Provide the [X, Y] coordinate of the cell's center where the given text is located.  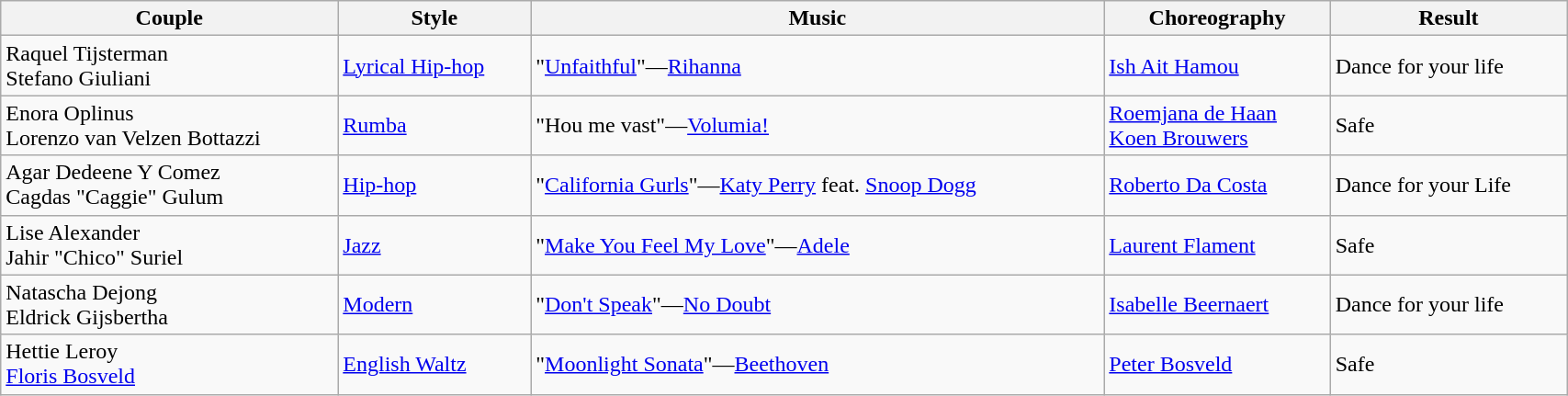
Lise AlexanderJahir "Chico" Suriel [169, 244]
Style [434, 18]
"Hou me vast"—Volumia! [818, 125]
Music [818, 18]
Natascha DejongEldrick Gijsbertha [169, 305]
Roberto Da Costa [1217, 186]
Hettie LeroyFloris Bosveld [169, 364]
Jazz [434, 244]
"Unfaithful"—Rihanna [818, 66]
Choreography [1217, 18]
Result [1448, 18]
Rumba [434, 125]
Laurent Flament [1217, 244]
Lyrical Hip-hop [434, 66]
Roemjana de HaanKoen Brouwers [1217, 125]
"Don't Speak"—No Doubt [818, 305]
"Moonlight Sonata"—Beethoven [818, 364]
Dance for your Life [1448, 186]
Raquel TijstermanStefano Giuliani [169, 66]
Hip-hop [434, 186]
"Make You Feel My Love"—Adele [818, 244]
Couple [169, 18]
"California Gurls"—Katy Perry feat. Snoop Dogg [818, 186]
Isabelle Beernaert [1217, 305]
English Waltz [434, 364]
Agar Dedeene Y ComezCagdas "Caggie" Gulum [169, 186]
Modern [434, 305]
Enora OplinusLorenzo van Velzen Bottazzi [169, 125]
Ish Ait Hamou [1217, 66]
Peter Bosveld [1217, 364]
